Scan for the cell matching the given text and deliver its (x, y) coordinate at center. 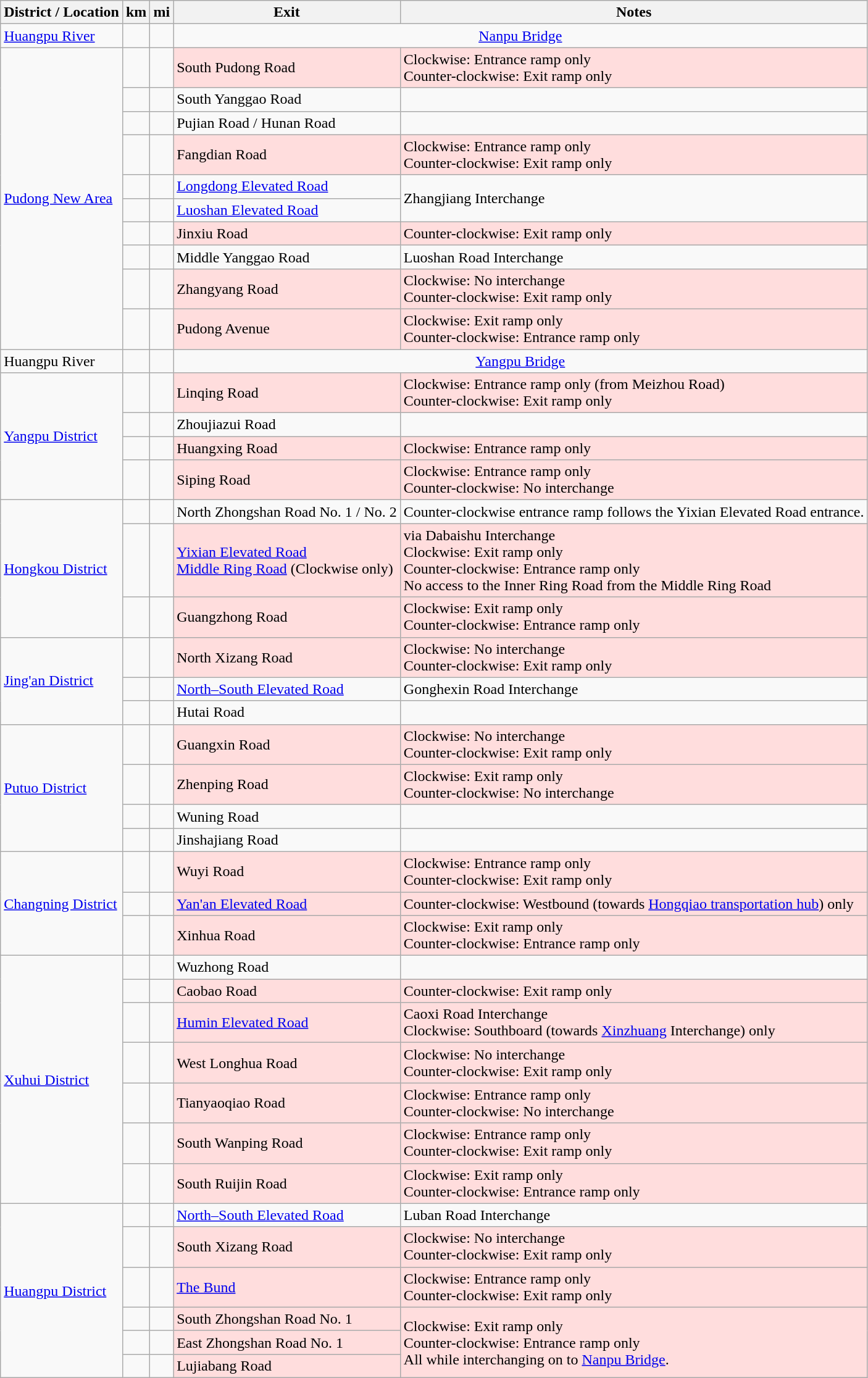
Nanpu Bridge (520, 36)
Zhangjiang Interchange (633, 198)
via Dabaishu InterchangeClockwise: Exit ramp onlyCounter-clockwise: Entrance ramp onlyNo access to the Inner Ring Road from the Middle Ring Road (633, 561)
Counter-clockwise entrance ramp follows the Yixian Elevated Road entrance. (633, 512)
South Zhongshan Road No. 1 (287, 1319)
Zhoujiazui Road (287, 425)
Counter-clockwise: Westbound (towards Hongqiao transportation hub) only (633, 903)
Wuzhong Road (287, 967)
Yan'an Elevated Road (287, 903)
Guangxin Road (287, 745)
South Yanggao Road (287, 99)
Caoxi Road InterchangeClockwise: Southboard (towards Xinzhuang Interchange) only (633, 1022)
Hutai Road (287, 712)
West Longhua Road (287, 1063)
Exit (287, 12)
Yangpu District (62, 436)
Zhenping Road (287, 784)
Wuyi Road (287, 872)
South Wanping Road (287, 1143)
Clockwise: Entrance ramp only (from Meizhou Road)Counter-clockwise: Exit ramp only (633, 393)
The Bund (287, 1287)
District / Location (62, 12)
Hongkou District (62, 569)
Pujian Road / Hunan Road (287, 123)
Gonghexin Road Interchange (633, 689)
Humin Elevated Road (287, 1022)
Notes (633, 12)
Tianyaoqiao Road (287, 1103)
North Xizang Road (287, 657)
Luban Road Interchange (633, 1215)
Middle Yanggao Road (287, 257)
Lujiabang Road (287, 1366)
Yangpu Bridge (520, 361)
Putuo District (62, 788)
Huangxing Road (287, 448)
Xinhua Road (287, 936)
Wuning Road (287, 816)
Jinxiu Road (287, 233)
Luoshan Elevated Road (287, 210)
Zhangyang Road (287, 289)
km (136, 12)
Clockwise: Exit ramp onlyCounter-clockwise: Entrance ramp onlyAll while interchanging on to Nanpu Bridge. (633, 1342)
Fangdian Road (287, 154)
Clockwise: Exit ramp onlyCounter-clockwise: No interchange (633, 784)
Luoshan Road Interchange (633, 257)
mi (162, 12)
Pudong New Area (62, 199)
Yixian Elevated RoadMiddle Ring Road (Clockwise only) (287, 561)
Jing'an District (62, 680)
Huangpu District (62, 1290)
Guangzhong Road (287, 617)
South Ruijin Road (287, 1183)
Siping Road (287, 480)
Caobao Road (287, 991)
East Zhongshan Road No. 1 (287, 1342)
Jinshajiang Road (287, 840)
Pudong Avenue (287, 328)
South Pudong Road (287, 68)
Linqing Road (287, 393)
Changning District (62, 903)
Xuhui District (62, 1079)
Clockwise: Entrance ramp only (633, 448)
South Xizang Road (287, 1247)
North Zhongshan Road No. 1 / No. 2 (287, 512)
Longdong Elevated Road (287, 186)
